Determine the [x, y] coordinate at the center of the cell enclosing the given text.  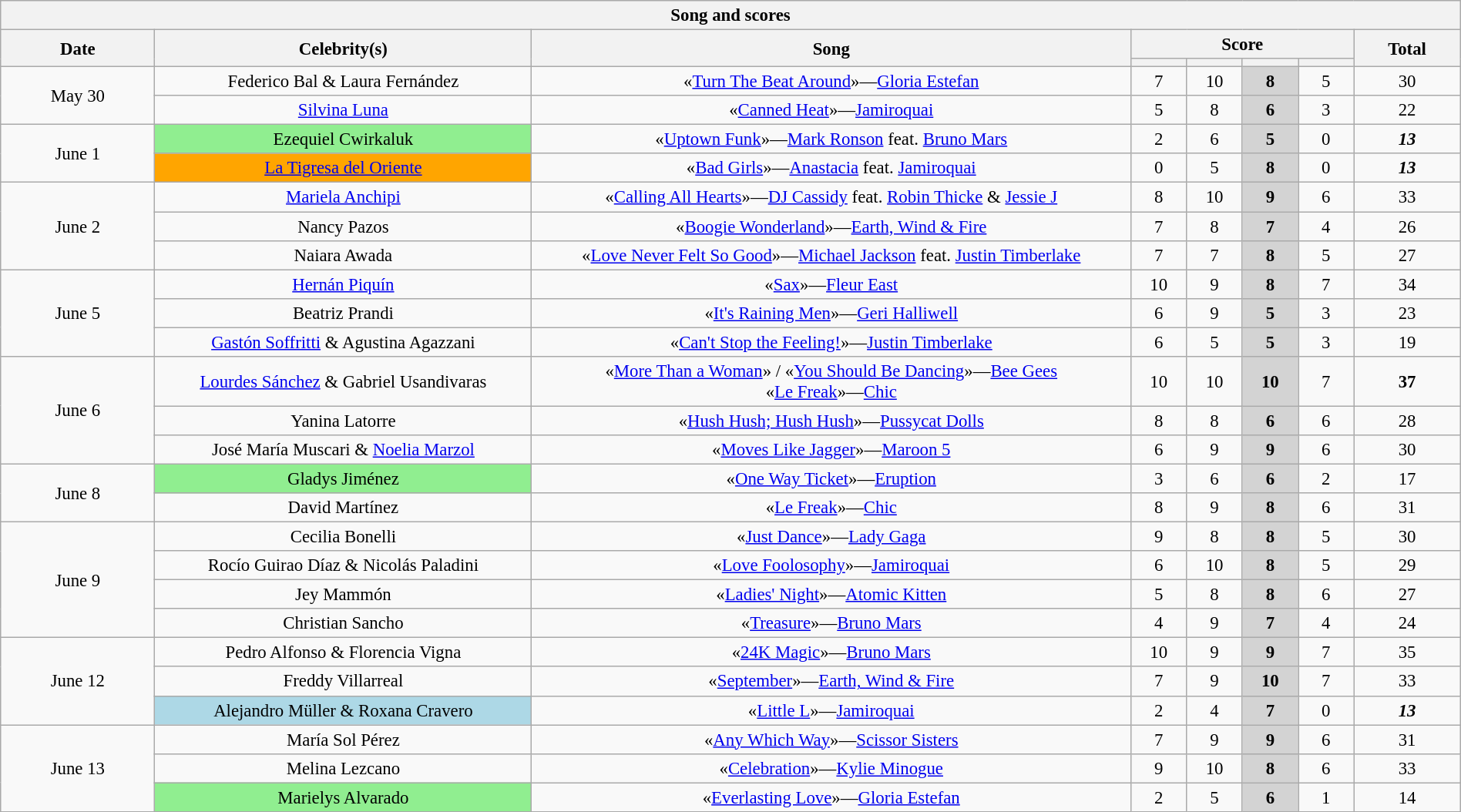
«It's Raining Men»—Geri Halliwell [831, 313]
Alejandro Müller & Roxana Cravero [344, 710]
«Sax»—Fleur East [831, 284]
José María Muscari & Noelia Marzol [344, 450]
June 5 [78, 313]
«Everlasting Love»—Gloria Estefan [831, 797]
Celebrity(s) [344, 49]
Cecilia Bonelli [344, 537]
23 [1407, 313]
May 30 [78, 96]
19 [1407, 342]
14 [1407, 797]
June 9 [78, 580]
Federico Bal & Laura Fernández [344, 82]
Rocío Guirao Díaz & Nicolás Paladini [344, 565]
Gastón Soffritti & Agustina Agazzani [344, 342]
Pedro Alfonso & Florencia Vigna [344, 653]
«Canned Heat»—Jamiroquai [831, 110]
34 [1407, 284]
Total [1407, 49]
«Ladies' Night»—Atomic Kitten [831, 595]
Hernán Piquín [344, 284]
«Treasure»—Bruno Mars [831, 623]
June 1 [78, 154]
Yanina Latorre [344, 421]
«Boogie Wonderland»—Earth, Wind & Fire [831, 226]
1 [1326, 797]
June 8 [78, 493]
Song [831, 49]
«Any Which Way»—Scissor Sisters [831, 740]
28 [1407, 421]
«One Way Ticket»—Eruption [831, 478]
Lourdes Sánchez & Gabriel Usandivaras [344, 382]
«September»—Earth, Wind & Fire [831, 682]
Marielys Alvarado [344, 797]
«Hush Hush; Hush Hush»—Pussycat Dolls [831, 421]
Beatriz Prandi [344, 313]
María Sol Pérez [344, 740]
37 [1407, 382]
«Can't Stop the Feeling!»—Justin Timberlake [831, 342]
June 13 [78, 769]
«24K Magic»—Bruno Mars [831, 653]
«Turn The Beat Around»—Gloria Estefan [831, 82]
22 [1407, 110]
«Uptown Funk»—Mark Ronson feat. Bruno Mars [831, 139]
«Love Never Felt So Good»—Michael Jackson feat. Justin Timberlake [831, 255]
June 2 [78, 226]
24 [1407, 623]
Naiara Awada [344, 255]
«Love Foolosophy»—Jamiroquai [831, 565]
26 [1407, 226]
La Tigresa del Oriente [344, 169]
35 [1407, 653]
Freddy Villarreal [344, 682]
Score [1242, 45]
Date [78, 49]
Melina Lezcano [344, 768]
«Just Dance»—Lady Gaga [831, 537]
June 6 [78, 411]
Song and scores [730, 15]
Jey Mammón [344, 595]
«Bad Girls»—Anastacia feat. Jamiroquai [831, 169]
«More Than a Woman» / «You Should Be Dancing»—Bee Gees«Le Freak»—Chic [831, 382]
«Calling All Hearts»—DJ Cassidy feat. Robin Thicke & Jessie J [831, 197]
«Celebration»—Kylie Minogue [831, 768]
Mariela Anchipi [344, 197]
Ezequiel Cwirkaluk [344, 139]
17 [1407, 478]
«Le Freak»—Chic [831, 508]
Christian Sancho [344, 623]
29 [1407, 565]
David Martínez [344, 508]
«Moves Like Jagger»—Maroon 5 [831, 450]
Silvina Luna [344, 110]
«Little L»—Jamiroquai [831, 710]
Nancy Pazos [344, 226]
June 12 [78, 681]
Gladys Jiménez [344, 478]
